Output the [x, y] coordinate of the center of the cell containing the given text.  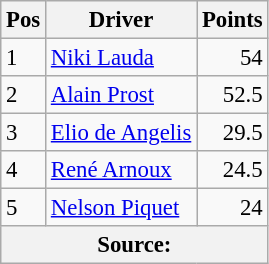
Pos [24, 20]
24 [232, 208]
5 [24, 208]
3 [24, 133]
Driver [122, 20]
54 [232, 58]
2 [24, 95]
29.5 [232, 133]
Source: [134, 245]
4 [24, 170]
Points [232, 20]
Niki Lauda [122, 58]
24.5 [232, 170]
Alain Prost [122, 95]
1 [24, 58]
René Arnoux [122, 170]
52.5 [232, 95]
Nelson Piquet [122, 208]
Elio de Angelis [122, 133]
